Capture the cell that displays the provided text and extract its (x, y) central coordinate. 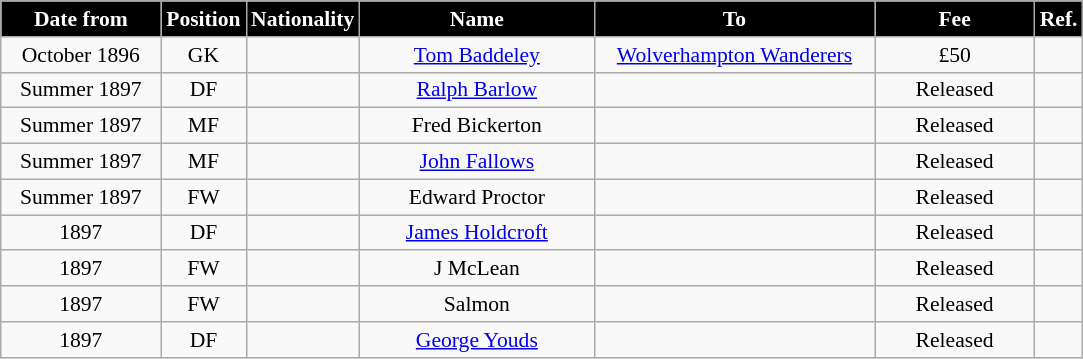
GK (204, 55)
Fee (955, 19)
Salmon (476, 304)
John Fallows (476, 162)
Wolverhampton Wanderers (734, 55)
J McLean (476, 269)
£50 (955, 55)
Ralph Barlow (476, 90)
To (734, 19)
Nationality (302, 19)
George Youds (476, 340)
Fred Bickerton (476, 126)
Name (476, 19)
James Holdcroft (476, 233)
Position (204, 19)
October 1896 (81, 55)
Date from (81, 19)
Tom Baddeley (476, 55)
Edward Proctor (476, 197)
Ref. (1059, 19)
